Detect which cell encompasses the target text, then output its [x, y] center coordinate. 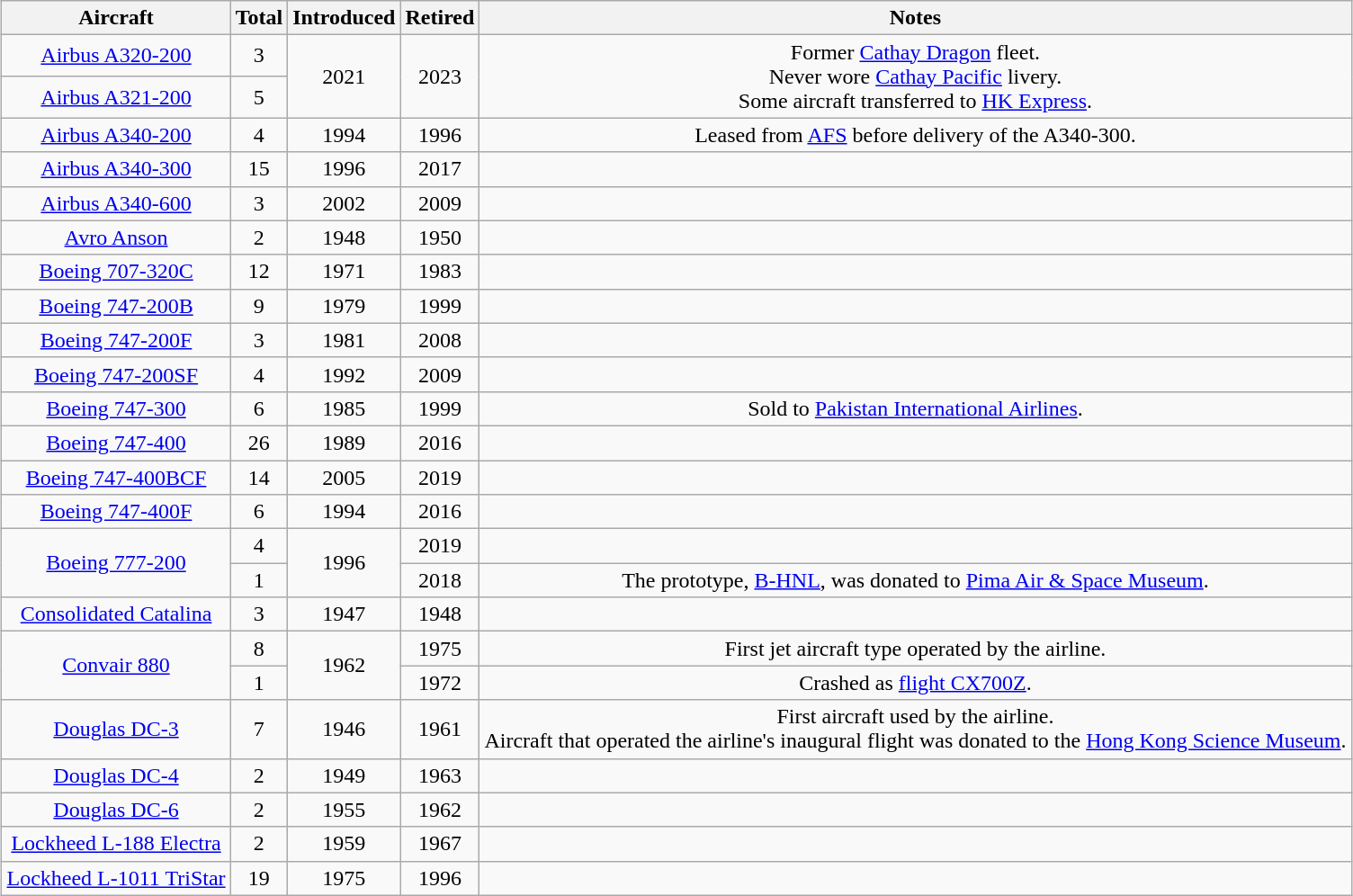
1961 [440, 729]
2008 [440, 340]
12 [259, 272]
Introduced [344, 18]
1949 [344, 775]
2023 [440, 76]
1947 [344, 614]
2018 [440, 580]
1963 [440, 775]
Airbus A320-200 [116, 56]
Douglas DC-3 [116, 729]
2017 [440, 169]
Total [259, 18]
5 [259, 97]
1972 [440, 683]
Boeing 777-200 [116, 563]
Boeing 747-400F [116, 512]
First jet aircraft type operated by the airline. [916, 649]
1950 [440, 237]
2021 [344, 76]
1985 [344, 408]
1992 [344, 374]
Airbus A340-300 [116, 169]
1989 [344, 443]
Notes [916, 18]
Crashed as flight CX700Z. [916, 683]
19 [259, 878]
1946 [344, 729]
1967 [440, 844]
2005 [344, 478]
15 [259, 169]
Douglas DC-4 [116, 775]
Airbus A321-200 [116, 97]
Sold to Pakistan International Airlines. [916, 408]
1959 [344, 844]
Boeing 747-300 [116, 408]
Former Cathay Dragon fleet.Never wore Cathay Pacific livery.Some aircraft transferred to HK Express. [916, 76]
1981 [344, 340]
Boeing 747-400BCF [116, 478]
9 [259, 306]
Airbus A340-200 [116, 135]
Avro Anson [116, 237]
Douglas DC-6 [116, 810]
Convair 880 [116, 666]
The prototype, B-HNL, was donated to Pima Air & Space Museum. [916, 580]
Retired [440, 18]
1983 [440, 272]
7 [259, 729]
1979 [344, 306]
26 [259, 443]
Airbus A340-600 [116, 203]
Boeing 747-200SF [116, 374]
1955 [344, 810]
2002 [344, 203]
Boeing 707-320C [116, 272]
Boeing 747-400 [116, 443]
First aircraft used by the airline.Aircraft that operated the airline's inaugural flight was donated to the Hong Kong Science Museum. [916, 729]
Boeing 747-200F [116, 340]
Lockheed L-1011 TriStar [116, 878]
1971 [344, 272]
Boeing 747-200B [116, 306]
Aircraft [116, 18]
Lockheed L-188 Electra [116, 844]
14 [259, 478]
Consolidated Catalina [116, 614]
Leased from AFS before delivery of the A340-300. [916, 135]
8 [259, 649]
